Capture the cell that displays the provided text and extract its [x, y] central coordinate. 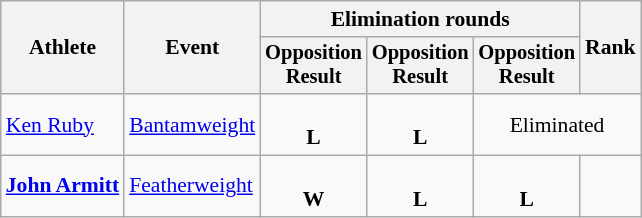
Athlete [62, 48]
W [314, 186]
John Armitt [62, 186]
Featherweight [192, 186]
Bantamweight [192, 124]
Event [192, 48]
Ken Ruby [62, 124]
Eliminated [556, 124]
Elimination rounds [420, 19]
Rank [610, 48]
